Return [x, y] of the center of cell containing provided text 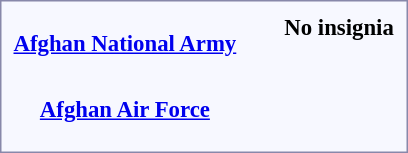
Afghan National Army [125, 44]
No insignia [340, 27]
Afghan Air Force [125, 110]
